Pinpoint the cell where the given text exists, returning its (x, y) midpoint coordinate. 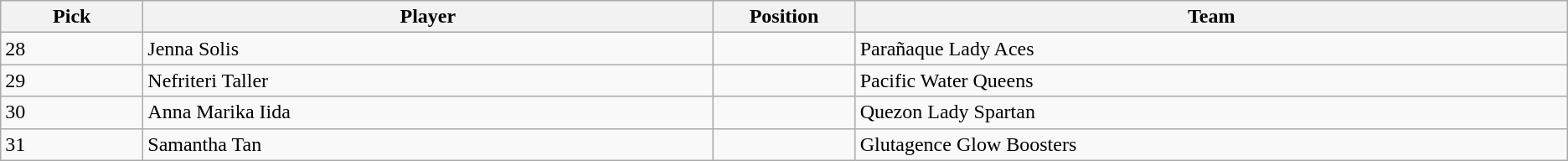
Jenna Solis (428, 49)
Parañaque Lady Aces (1211, 49)
Nefriteri Taller (428, 80)
Player (428, 17)
30 (72, 112)
Glutagence Glow Boosters (1211, 144)
Position (784, 17)
Quezon Lady Spartan (1211, 112)
Samantha Tan (428, 144)
Anna Marika Iida (428, 112)
Pacific Water Queens (1211, 80)
28 (72, 49)
31 (72, 144)
Pick (72, 17)
Team (1211, 17)
29 (72, 80)
